Provide the [X, Y] coordinate of the cell's center where the given text is located.  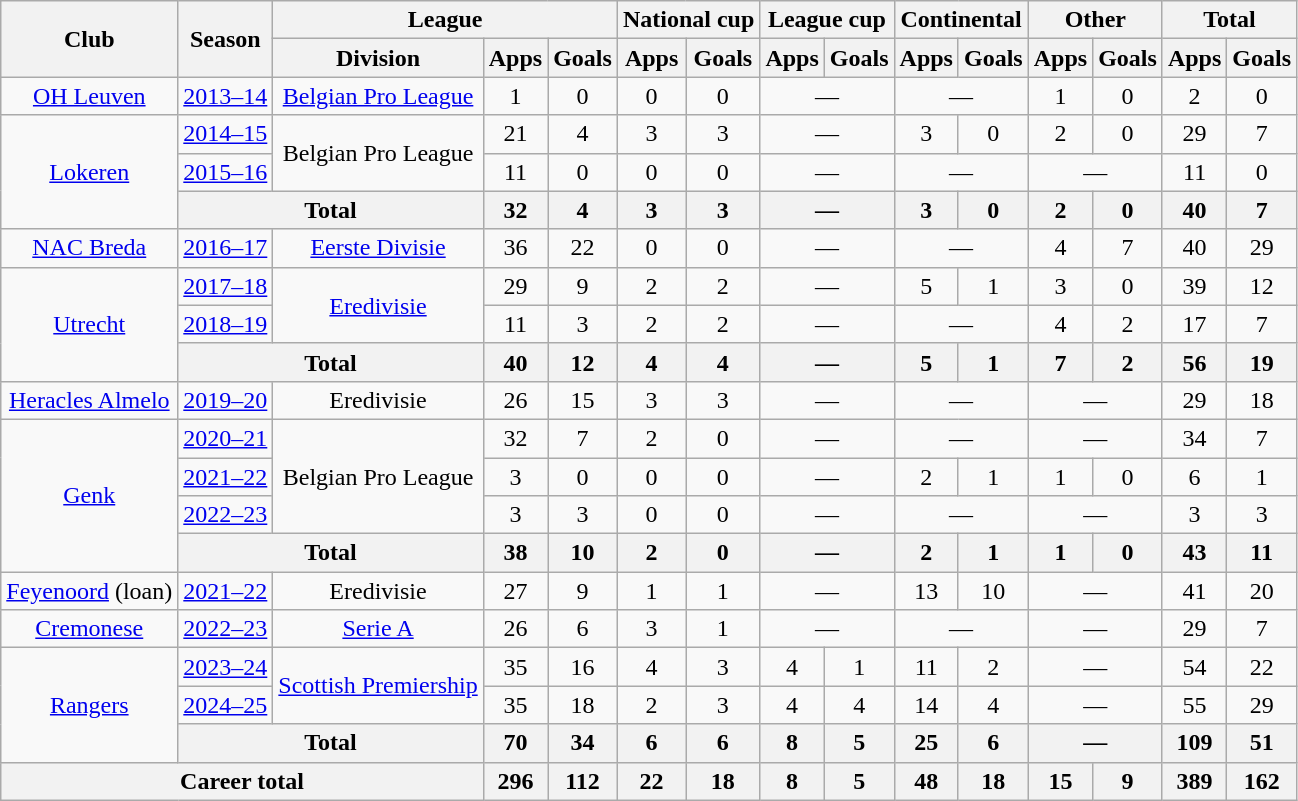
36 [515, 248]
2024–25 [226, 705]
70 [515, 743]
Continental [961, 20]
17 [1194, 324]
13 [926, 591]
League cup [827, 20]
Career total [242, 781]
Genk [90, 495]
48 [926, 781]
Scottish Premiership [378, 686]
109 [1194, 743]
25 [926, 743]
Season [226, 39]
2019–20 [226, 400]
21 [515, 134]
56 [1194, 362]
112 [583, 781]
Club [90, 39]
296 [515, 781]
55 [1194, 705]
162 [1262, 781]
2013–14 [226, 96]
2014–15 [226, 134]
14 [926, 705]
Other [1095, 20]
2018–19 [226, 324]
NAC Breda [90, 248]
39 [1194, 286]
Feyenoord (loan) [90, 591]
OH Leuven [90, 96]
Cremonese [90, 629]
2016–17 [226, 248]
Eerste Divisie [378, 248]
16 [583, 667]
2023–24 [226, 667]
Rangers [90, 705]
43 [1194, 553]
20 [1262, 591]
Utrecht [90, 324]
Heracles Almelo [90, 400]
389 [1194, 781]
19 [1262, 362]
Lokeren [90, 172]
Division [378, 58]
2017–18 [226, 286]
National cup [688, 20]
2020–21 [226, 438]
League [446, 20]
27 [515, 591]
54 [1194, 667]
2015–16 [226, 172]
41 [1194, 591]
38 [515, 553]
51 [1262, 743]
Serie A [378, 629]
